Locate the cell with the specified text and output its [x, y] center coordinate. 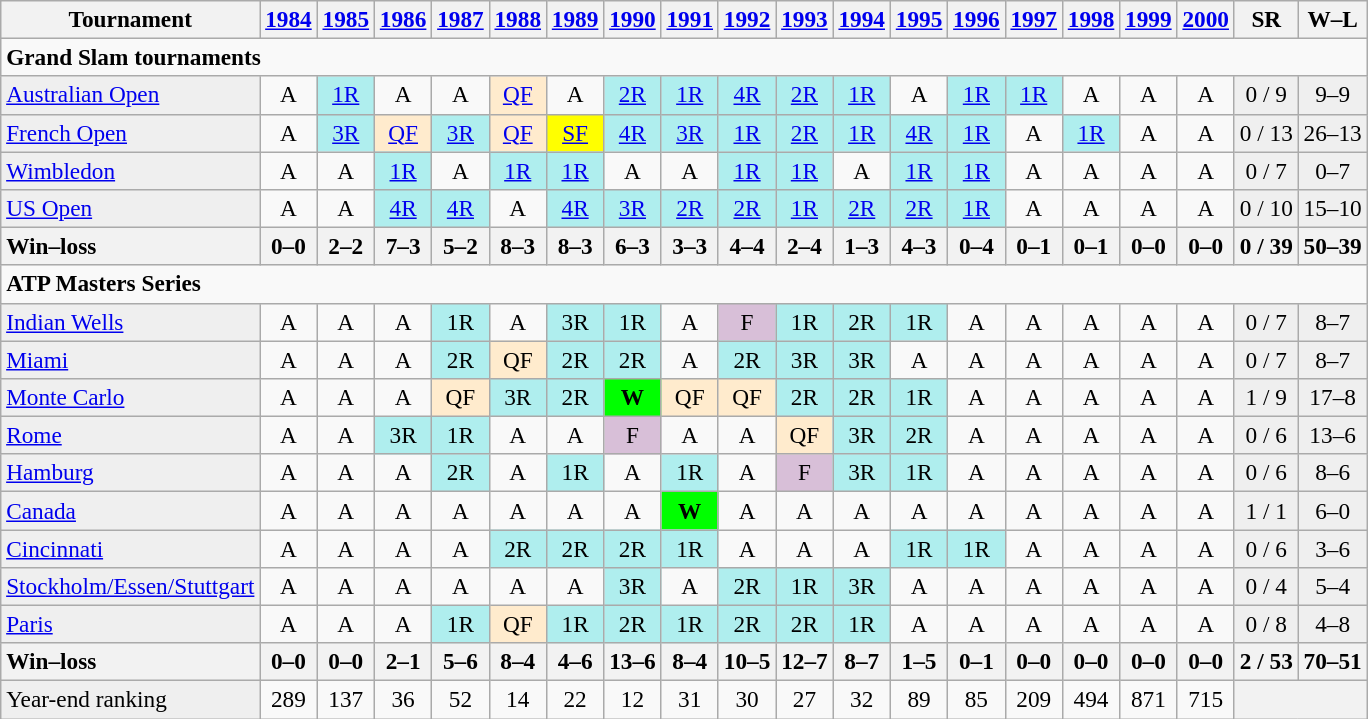
31 [690, 699]
Hamburg [130, 473]
32 [862, 699]
30 [746, 699]
SR [1266, 19]
17–8 [1332, 397]
1988 [518, 19]
12–7 [804, 662]
1996 [976, 19]
Tournament [130, 19]
494 [1090, 699]
7–3 [402, 246]
Australian Open [130, 95]
289 [288, 699]
6–0 [1332, 510]
6–3 [632, 246]
3–3 [690, 246]
Monte Carlo [130, 397]
0 / 13 [1266, 133]
1984 [288, 19]
1995 [918, 19]
4–8 [1332, 624]
22 [574, 699]
Stockholm/Essen/Stuttgart [130, 586]
1986 [402, 19]
1992 [746, 19]
1993 [804, 19]
1990 [632, 19]
1985 [346, 19]
0 / 39 [1266, 246]
2–2 [346, 246]
0 / 8 [1266, 624]
50–39 [1332, 246]
0–4 [976, 246]
0 / 9 [1266, 95]
1989 [574, 19]
2–1 [402, 662]
5–2 [460, 246]
1997 [1034, 19]
871 [1148, 699]
1994 [862, 19]
1998 [1090, 19]
4–6 [574, 662]
Miami [130, 359]
Indian Wells [130, 322]
14 [518, 699]
15–10 [1332, 208]
52 [460, 699]
89 [918, 699]
ATP Masters Series [684, 284]
1–5 [918, 662]
8–6 [1332, 473]
12 [632, 699]
Paris [130, 624]
209 [1034, 699]
Canada [130, 510]
2 / 53 [1266, 662]
Grand Slam tournaments [684, 57]
0 / 10 [1266, 208]
85 [976, 699]
4–4 [746, 246]
70–51 [1332, 662]
5–4 [1332, 586]
27 [804, 699]
10–5 [746, 662]
3–6 [1332, 548]
French Open [130, 133]
SF [574, 133]
US Open [130, 208]
5–6 [460, 662]
137 [346, 699]
0 / 4 [1266, 586]
1 / 9 [1266, 397]
2000 [1206, 19]
715 [1206, 699]
W–L [1332, 19]
Year-end ranking [130, 699]
1–3 [862, 246]
36 [402, 699]
Wimbledon [130, 170]
1991 [690, 19]
4–3 [918, 246]
1 / 1 [1266, 510]
26–13 [1332, 133]
Rome [130, 435]
9–9 [1332, 95]
Cincinnati [130, 548]
1987 [460, 19]
2–4 [804, 246]
0–7 [1332, 170]
1999 [1148, 19]
